For the text-containing cell, return its midpoint in [X, Y] coordinate format. 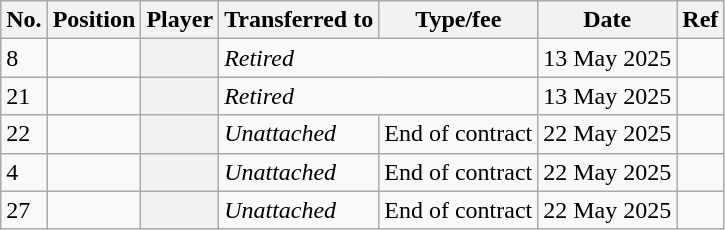
21 [24, 96]
Ref [700, 20]
Type/fee [458, 20]
Player [180, 20]
22 [24, 134]
No. [24, 20]
Date [608, 20]
8 [24, 58]
27 [24, 210]
Position [94, 20]
4 [24, 172]
Transferred to [299, 20]
